Return the [X, Y] coordinate for the center point of the cell that contains the specified text.  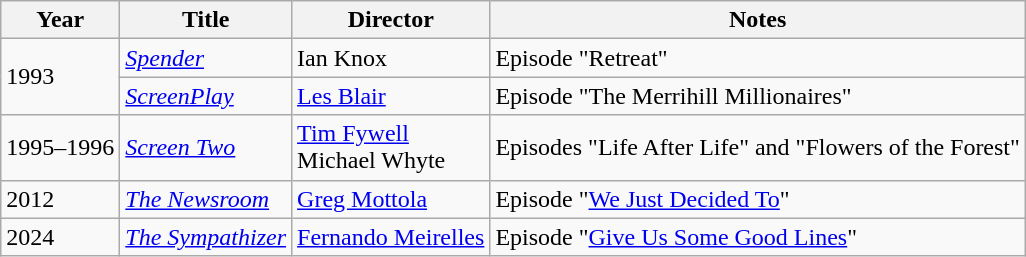
ScreenPlay [206, 96]
The Newsroom [206, 199]
Tim FywellMichael Whyte [391, 148]
2024 [60, 237]
Notes [758, 20]
Ian Knox [391, 58]
Les Blair [391, 96]
Episode "Give Us Some Good Lines" [758, 237]
2012 [60, 199]
Fernando Meirelles [391, 237]
Greg Mottola [391, 199]
Screen Two [206, 148]
Episode "Retreat" [758, 58]
1995–1996 [60, 148]
Spender [206, 58]
Director [391, 20]
1993 [60, 77]
Episode "We Just Decided To" [758, 199]
Year [60, 20]
Episodes "Life After Life" and "Flowers of the Forest" [758, 148]
The Sympathizer [206, 237]
Episode "The Merrihill Millionaires" [758, 96]
Title [206, 20]
